Return the (x, y) coordinate for the center point of the cell that contains the specified text.  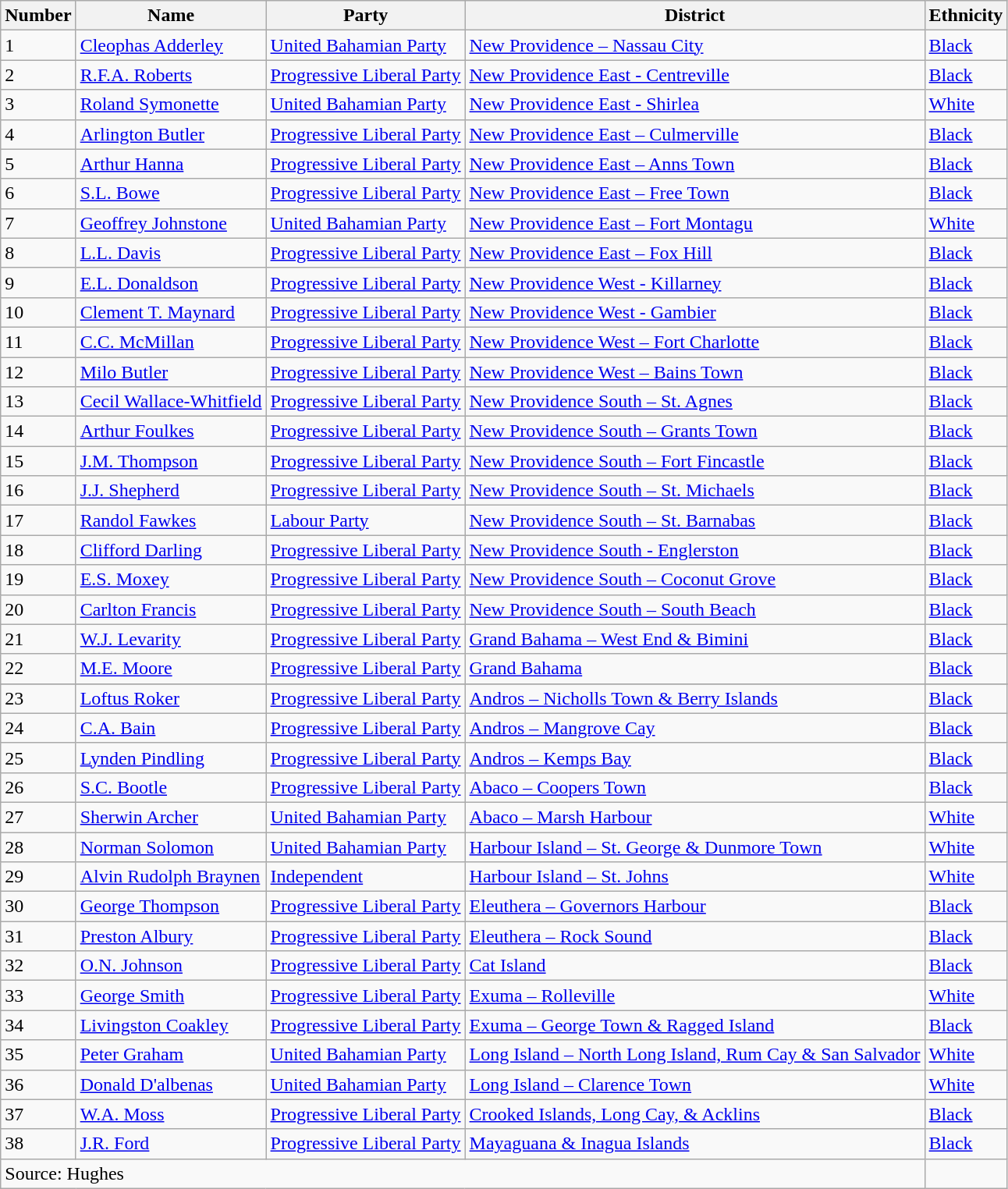
28 (38, 846)
Ethnicity (966, 16)
Long Island – Clarence Town (694, 1084)
Mayaguana & Inagua Islands (694, 1144)
Labour Party (365, 520)
7 (38, 223)
Number (38, 16)
29 (38, 877)
New Providence South – St. Barnabas (694, 520)
W.J. Levarity (171, 639)
New Providence East – Culmerville (694, 134)
O.N. Johnson (171, 966)
Andros – Mangrove Cay (694, 728)
Cleophas Adderley (171, 45)
Randol Fawkes (171, 520)
Long Island – North Long Island, Rum Cay & San Salvador (694, 1055)
35 (38, 1055)
38 (38, 1144)
Loftus Roker (171, 698)
23 (38, 698)
25 (38, 758)
5 (38, 164)
16 (38, 491)
Roland Symonette (171, 105)
Donald D'albenas (171, 1084)
17 (38, 520)
L.L. Davis (171, 253)
New Providence South – Fort Fincastle (694, 461)
E.S. Moxey (171, 580)
Exuma – Rolleville (694, 996)
10 (38, 312)
Preston Albury (171, 936)
New Providence South - Englerston (694, 550)
Andros – Kemps Bay (694, 758)
Arthur Foulkes (171, 431)
8 (38, 253)
George Thompson (171, 907)
New Providence East - Centreville (694, 75)
6 (38, 193)
Peter Graham (171, 1055)
37 (38, 1114)
New Providence West - Gambier (694, 312)
Andros – Nicholls Town & Berry Islands (694, 698)
13 (38, 402)
Harbour Island – St. Johns (694, 877)
New Providence West - Killarney (694, 282)
Eleuthera – Rock Sound (694, 936)
C.A. Bain (171, 728)
27 (38, 817)
Abaco – Marsh Harbour (694, 817)
Name (171, 16)
Crooked Islands, Long Cay, & Acklins (694, 1114)
New Providence South – St. Michaels (694, 491)
Source: Hughes (463, 1173)
Norman Solomon (171, 846)
New Providence South – St. Agnes (694, 402)
Cecil Wallace-Whitfield (171, 402)
Independent (365, 877)
Geoffrey Johnstone (171, 223)
R.F.A. Roberts (171, 75)
New Providence East – Fox Hill (694, 253)
S.L. Bowe (171, 193)
New Providence South – Grants Town (694, 431)
Livingston Coakley (171, 1025)
New Providence East – Free Town (694, 193)
Clifford Darling (171, 550)
18 (38, 550)
36 (38, 1084)
Eleuthera – Governors Harbour (694, 907)
George Smith (171, 996)
New Providence South – South Beach (694, 609)
34 (38, 1025)
Cat Island (694, 966)
30 (38, 907)
33 (38, 996)
Party (365, 16)
S.C. Bootle (171, 787)
19 (38, 580)
Harbour Island – St. George & Dunmore Town (694, 846)
Arlington Butler (171, 134)
New Providence East – Anns Town (694, 164)
2 (38, 75)
Carlton Francis (171, 609)
District (694, 16)
New Providence South – Coconut Grove (694, 580)
11 (38, 342)
20 (38, 609)
15 (38, 461)
9 (38, 282)
E.L. Donaldson (171, 282)
New Providence West – Fort Charlotte (694, 342)
Abaco – Coopers Town (694, 787)
M.E. Moore (171, 669)
New Providence East - Shirlea (694, 105)
W.A. Moss (171, 1114)
21 (38, 639)
22 (38, 669)
26 (38, 787)
24 (38, 728)
Arthur Hanna (171, 164)
Lynden Pindling (171, 758)
J.M. Thompson (171, 461)
New Providence West – Bains Town (694, 372)
1 (38, 45)
3 (38, 105)
Grand Bahama (694, 669)
New Providence East – Fort Montagu (694, 223)
C.C. McMillan (171, 342)
J.J. Shepherd (171, 491)
14 (38, 431)
Sherwin Archer (171, 817)
Clement T. Maynard (171, 312)
J.R. Ford (171, 1144)
31 (38, 936)
4 (38, 134)
Milo Butler (171, 372)
Alvin Rudolph Braynen (171, 877)
Grand Bahama – West End & Bimini (694, 639)
32 (38, 966)
Exuma – George Town & Ragged Island (694, 1025)
New Providence – Nassau City (694, 45)
12 (38, 372)
